Detect which cell encompasses the target text, then output its (x, y) center coordinate. 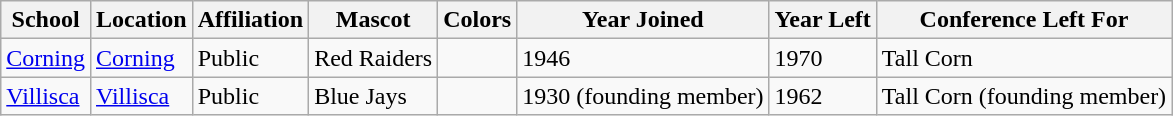
Blue Jays (374, 96)
1970 (822, 58)
Conference Left For (1024, 20)
1930 (founding member) (643, 96)
Tall Corn (1024, 58)
Colors (478, 20)
1946 (643, 58)
Year Left (822, 20)
School (46, 20)
1962 (822, 96)
Year Joined (643, 20)
Location (141, 20)
Red Raiders (374, 58)
Mascot (374, 20)
Tall Corn (founding member) (1024, 96)
Affiliation (250, 20)
